Provide the [X, Y] coordinate of the cell's center where the given text is located.  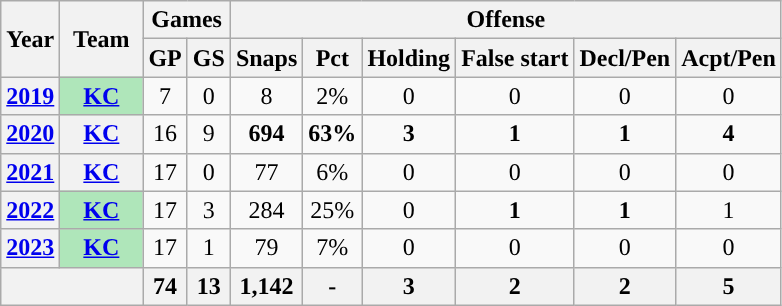
6% [332, 172]
63% [332, 134]
Games [186, 20]
Acpt/Pen [729, 58]
2020 [30, 134]
25% [332, 210]
7% [332, 248]
GP [165, 58]
13 [208, 286]
2% [332, 96]
7 [165, 96]
Team [102, 39]
2023 [30, 248]
GS [208, 58]
77 [266, 172]
16 [165, 134]
Decl/Pen [625, 58]
74 [165, 286]
284 [266, 210]
4 [729, 134]
Holding [409, 58]
- [332, 286]
79 [266, 248]
Snaps [266, 58]
694 [266, 134]
8 [266, 96]
Year [30, 39]
9 [208, 134]
Pct [332, 58]
1,142 [266, 286]
Offense [506, 20]
2022 [30, 210]
2019 [30, 96]
5 [729, 286]
False start [515, 58]
2021 [30, 172]
